Pinpoint the cell where the given text exists, returning its (X, Y) midpoint coordinate. 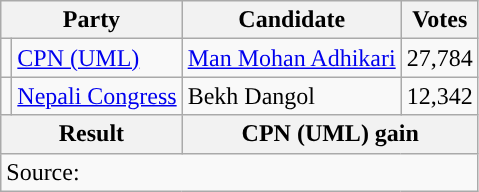
27,784 (440, 58)
Nepali Congress (97, 96)
Candidate (292, 20)
Bekh Dangol (292, 96)
Man Mohan Adhikari (292, 58)
12,342 (440, 96)
Party (92, 20)
CPN (UML) gain (330, 134)
Votes (440, 20)
Source: (240, 172)
CPN (UML) (97, 58)
Result (92, 134)
